Scan for the cell matching the given text and deliver its [X, Y] coordinate at center. 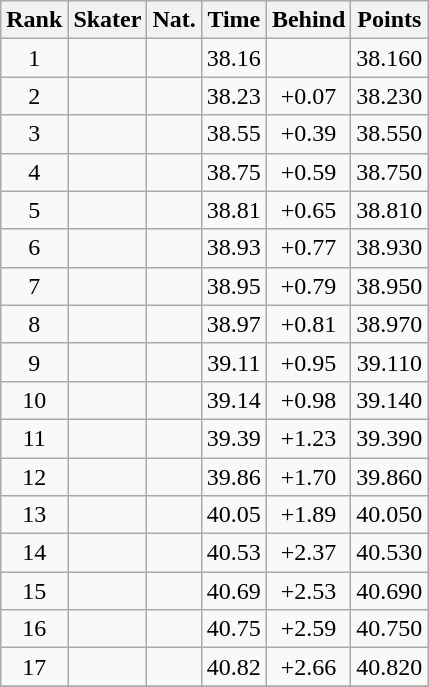
38.230 [390, 96]
Skater [108, 20]
1 [34, 58]
38.81 [234, 210]
+1.89 [308, 515]
40.690 [390, 591]
39.390 [390, 438]
39.140 [390, 400]
38.75 [234, 172]
39.86 [234, 477]
40.050 [390, 515]
38.95 [234, 286]
11 [34, 438]
16 [34, 629]
+2.53 [308, 591]
40.750 [390, 629]
14 [34, 553]
38.97 [234, 324]
40.530 [390, 553]
+2.66 [308, 667]
7 [34, 286]
+1.70 [308, 477]
38.16 [234, 58]
13 [34, 515]
+0.65 [308, 210]
Behind [308, 20]
40.75 [234, 629]
38.550 [390, 134]
+0.98 [308, 400]
4 [34, 172]
+0.81 [308, 324]
10 [34, 400]
40.82 [234, 667]
8 [34, 324]
40.05 [234, 515]
3 [34, 134]
39.11 [234, 362]
+2.59 [308, 629]
38.950 [390, 286]
39.110 [390, 362]
38.750 [390, 172]
15 [34, 591]
5 [34, 210]
17 [34, 667]
40.69 [234, 591]
+0.77 [308, 248]
+0.59 [308, 172]
+1.23 [308, 438]
+0.95 [308, 362]
Points [390, 20]
38.93 [234, 248]
2 [34, 96]
38.970 [390, 324]
38.55 [234, 134]
39.14 [234, 400]
38.23 [234, 96]
39.39 [234, 438]
40.53 [234, 553]
+0.07 [308, 96]
38.810 [390, 210]
38.930 [390, 248]
38.160 [390, 58]
+0.79 [308, 286]
Rank [34, 20]
40.820 [390, 667]
Time [234, 20]
+2.37 [308, 553]
Nat. [174, 20]
12 [34, 477]
39.860 [390, 477]
+0.39 [308, 134]
6 [34, 248]
9 [34, 362]
